Detect which cell encompasses the target text, then output its (x, y) center coordinate. 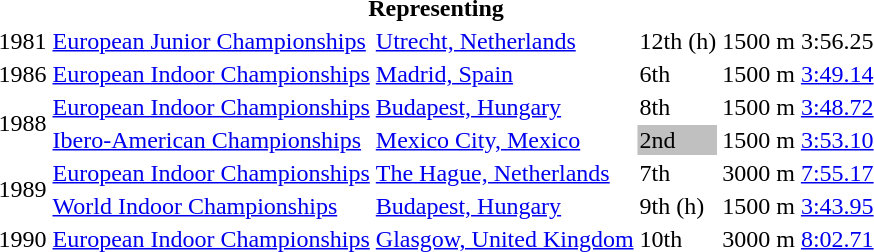
7th (678, 173)
3000 m (759, 173)
12th (h) (678, 41)
Utrecht, Netherlands (504, 41)
World Indoor Championships (211, 206)
The Hague, Netherlands (504, 173)
2nd (678, 140)
Madrid, Spain (504, 74)
6th (678, 74)
Mexico City, Mexico (504, 140)
9th (h) (678, 206)
European Junior Championships (211, 41)
Ibero-American Championships (211, 140)
8th (678, 107)
